Find where the given text appears and provide that cell's center as [X, Y] coordinate. 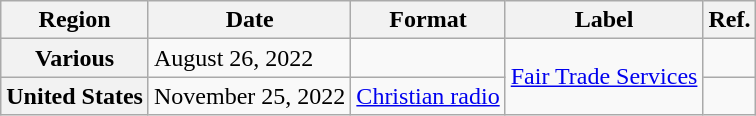
Ref. [730, 20]
Format [428, 20]
Various [75, 58]
November 25, 2022 [249, 96]
Date [249, 20]
August 26, 2022 [249, 58]
Christian radio [428, 96]
Fair Trade Services [604, 77]
United States [75, 96]
Label [604, 20]
Region [75, 20]
